Identify which cell holds the provided text, then report its (X, Y) central coordinate. 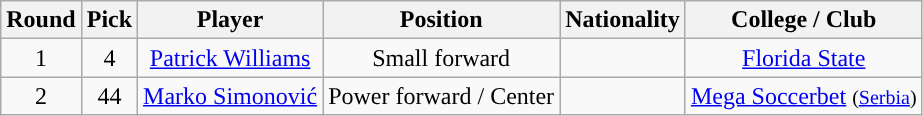
Power forward / Center (442, 96)
Player (230, 20)
Pick (109, 20)
Position (442, 20)
2 (41, 96)
College / Club (804, 20)
Round (41, 20)
Mega Soccerbet (Serbia) (804, 96)
4 (109, 58)
Nationality (623, 20)
Marko Simonović (230, 96)
Small forward (442, 58)
1 (41, 58)
Florida State (804, 58)
44 (109, 96)
Patrick Williams (230, 58)
